Scan for the cell matching the given text and deliver its [X, Y] coordinate at center. 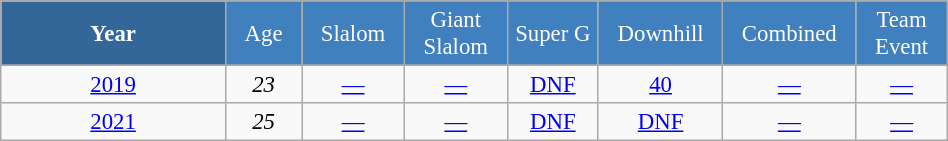
Super G [552, 34]
23 [263, 85]
2019 [114, 85]
Downhill [660, 34]
25 [263, 122]
Age [263, 34]
2021 [114, 122]
Year [114, 34]
Combined [790, 34]
GiantSlalom [456, 34]
Team Event [902, 34]
Slalom [354, 34]
40 [660, 85]
